Provide the [x, y] coordinate of the cell's center where the given text is located.  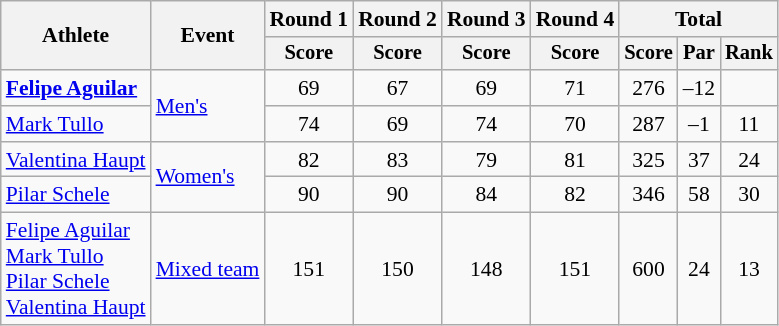
Felipe AguilarMark TulloPilar ScheleValentina Haupt [76, 269]
287 [648, 124]
Rank [749, 54]
–1 [700, 124]
13 [749, 269]
83 [398, 160]
Round 2 [398, 19]
Felipe Aguilar [76, 88]
600 [648, 269]
Athlete [76, 36]
Round 4 [576, 19]
58 [700, 195]
150 [398, 269]
30 [749, 195]
325 [648, 160]
84 [486, 195]
Round 1 [308, 19]
67 [398, 88]
71 [576, 88]
148 [486, 269]
37 [700, 160]
Round 3 [486, 19]
–12 [700, 88]
Event [208, 36]
79 [486, 160]
Mark Tullo [76, 124]
70 [576, 124]
Total [698, 19]
Mixed team [208, 269]
Par [700, 54]
11 [749, 124]
Pilar Schele [76, 195]
Men's [208, 106]
Women's [208, 178]
81 [576, 160]
Valentina Haupt [76, 160]
276 [648, 88]
346 [648, 195]
